Detect which cell encompasses the target text, then output its [X, Y] center coordinate. 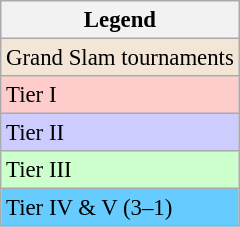
Tier I [120, 95]
Tier III [120, 170]
Grand Slam tournaments [120, 58]
Tier IV & V (3–1) [120, 208]
Tier II [120, 133]
Legend [120, 20]
